Return the (x, y) coordinate for the center point of the cell that contains the specified text.  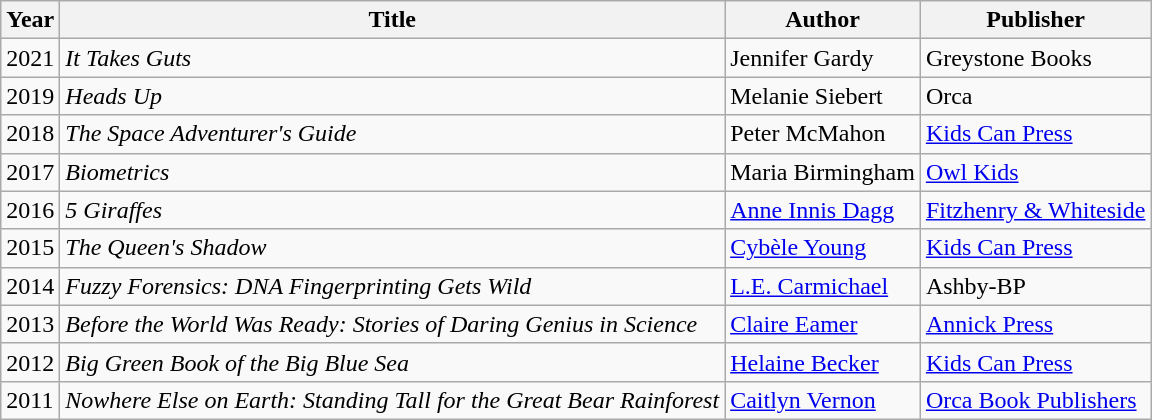
Melanie Siebert (823, 96)
Maria Birmingham (823, 172)
Jennifer Gardy (823, 58)
5 Giraffes (392, 210)
2011 (30, 400)
Annick Press (1036, 324)
2012 (30, 362)
2015 (30, 248)
Orca Book Publishers (1036, 400)
Helaine Becker (823, 362)
Ashby-BP (1036, 286)
Owl Kids (1036, 172)
Greystone Books (1036, 58)
2013 (30, 324)
It Takes Guts (392, 58)
Cybèle Young (823, 248)
2014 (30, 286)
Fitzhenry & Whiteside (1036, 210)
2017 (30, 172)
2018 (30, 134)
Author (823, 20)
Anne Innis Dagg (823, 210)
Year (30, 20)
Nowhere Else on Earth: Standing Tall for the Great Bear Rainforest (392, 400)
2019 (30, 96)
2016 (30, 210)
Title (392, 20)
Claire Eamer (823, 324)
2021 (30, 58)
Biometrics (392, 172)
Caitlyn Vernon (823, 400)
The Space Adventurer's Guide (392, 134)
Before the World Was Ready: Stories of Daring Genius in Science (392, 324)
The Queen's Shadow (392, 248)
Heads Up (392, 96)
Fuzzy Forensics: DNA Fingerprinting Gets Wild (392, 286)
Peter McMahon (823, 134)
L.E. Carmichael (823, 286)
Publisher (1036, 20)
Big Green Book of the Big Blue Sea (392, 362)
Orca (1036, 96)
